Capture the cell that displays the provided text and extract its [x, y] central coordinate. 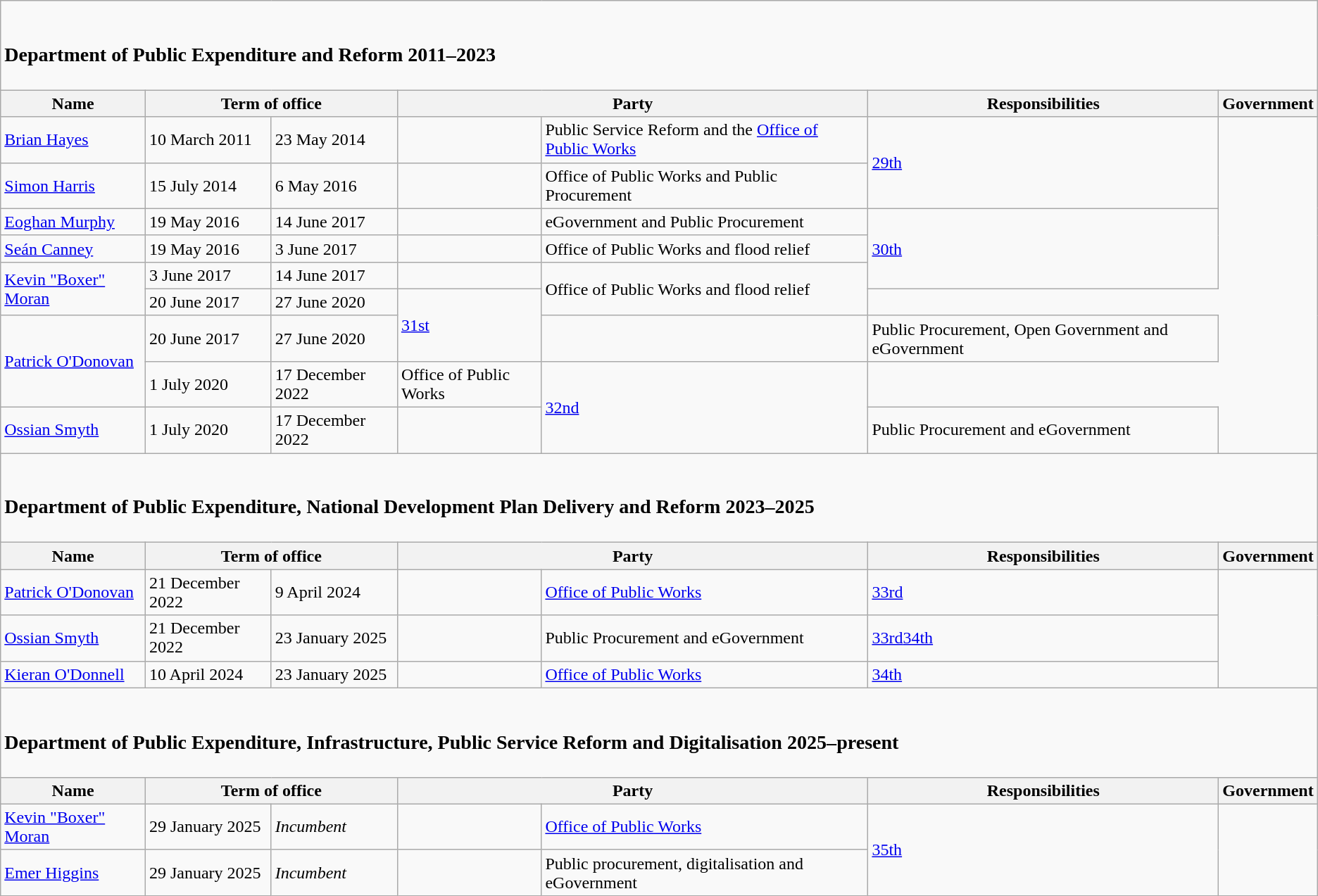
Simon Harris [73, 186]
34th [1043, 674]
Office of Public Works and Public Procurement [705, 186]
Public Procurement, Open Government and eGovernment [1043, 338]
10 March 2011 [208, 139]
29th [1043, 163]
33rd [1043, 593]
9 April 2024 [334, 593]
10 April 2024 [208, 674]
6 May 2016 [334, 186]
eGovernment and Public Procurement [705, 222]
35th [1043, 850]
32nd [705, 407]
Public procurement, digitalisation and eGovernment [705, 873]
30th [1043, 248]
Eoghan Murphy [73, 222]
Department of Public Expenditure, National Development Plan Delivery and Reform 2023–2025 [659, 498]
Brian Hayes [73, 139]
Public Service Reform and the Office of Public Works [705, 139]
Department of Public Expenditure, Infrastructure, Public Service Reform and Digitalisation 2025–present [659, 732]
Emer Higgins [73, 873]
Seán Canney [73, 248]
Department of Public Expenditure and Reform 2011–2023 [659, 45]
Kieran O'Donnell [73, 674]
23 May 2014 [334, 139]
31st [469, 325]
15 July 2014 [208, 186]
33rd34th [1043, 638]
